Provide the (X, Y) coordinate of the cell's center where the given text is located.  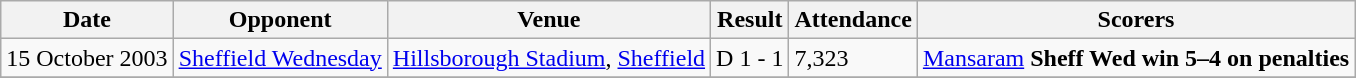
Venue (548, 20)
Sheffield Wednesday (280, 58)
Attendance (853, 20)
D 1 - 1 (750, 58)
Result (750, 20)
7,323 (853, 58)
Date (87, 20)
Mansaram Sheff Wed win 5–4 on penalties (1136, 58)
15 October 2003 (87, 58)
Opponent (280, 20)
Scorers (1136, 20)
Hillsborough Stadium, Sheffield (548, 58)
